From the cell containing the given text, extract its center point as [X, Y] coordinate. 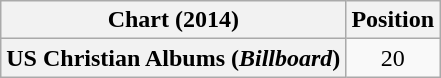
20 [393, 58]
Chart (2014) [174, 20]
Position [393, 20]
US Christian Albums (Billboard) [174, 58]
